Locate the cell with the specified text and output its (X, Y) center coordinate. 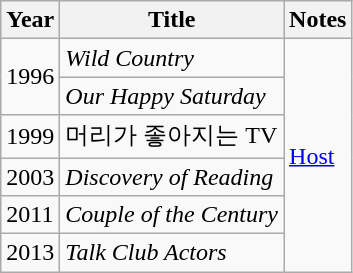
Wild Country (172, 58)
1996 (30, 77)
Host (318, 156)
2003 (30, 177)
Our Happy Saturday (172, 96)
1999 (30, 136)
머리가 좋아지는 TV (172, 136)
2011 (30, 215)
Couple of the Century (172, 215)
Title (172, 20)
Year (30, 20)
Notes (318, 20)
2013 (30, 253)
Talk Club Actors (172, 253)
Discovery of Reading (172, 177)
